From the cell containing the given text, extract its center point as [X, Y] coordinate. 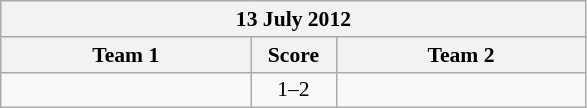
Score [294, 55]
Team 1 [126, 55]
1–2 [294, 90]
Team 2 [461, 55]
13 July 2012 [294, 19]
